Provide the (X, Y) coordinate of the cell's center where the given text is located.  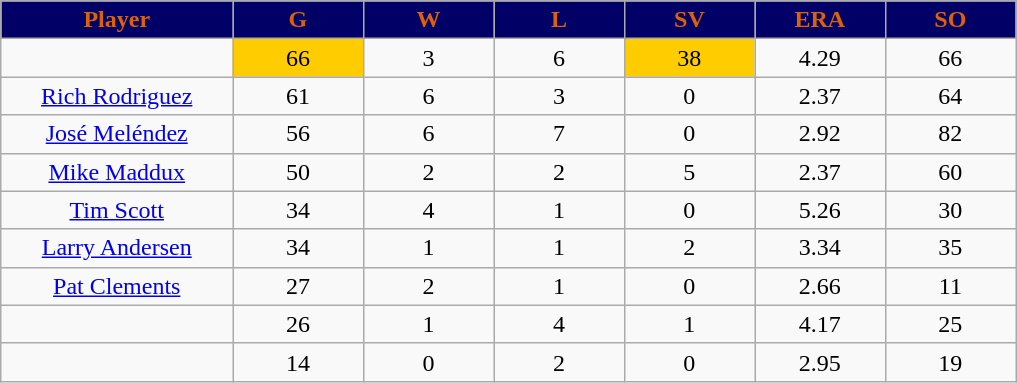
61 (298, 96)
3.34 (820, 248)
Pat Clements (117, 286)
35 (950, 248)
82 (950, 134)
G (298, 20)
4.29 (820, 58)
56 (298, 134)
5 (689, 172)
64 (950, 96)
Player (117, 20)
60 (950, 172)
Larry Andersen (117, 248)
Rich Rodriguez (117, 96)
25 (950, 324)
7 (559, 134)
2.92 (820, 134)
50 (298, 172)
SO (950, 20)
19 (950, 362)
26 (298, 324)
W (428, 20)
30 (950, 210)
14 (298, 362)
2.95 (820, 362)
SV (689, 20)
27 (298, 286)
Tim Scott (117, 210)
ERA (820, 20)
5.26 (820, 210)
38 (689, 58)
11 (950, 286)
Mike Maddux (117, 172)
L (559, 20)
2.66 (820, 286)
4.17 (820, 324)
José Meléndez (117, 134)
